Output the (x, y) coordinate of the center of the cell containing the given text.  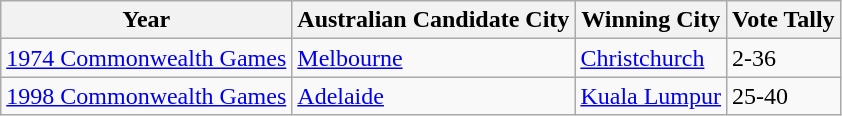
Melbourne (434, 58)
Year (146, 20)
1974 Commonwealth Games (146, 58)
25-40 (784, 96)
Kuala Lumpur (651, 96)
Winning City (651, 20)
Adelaide (434, 96)
2-36 (784, 58)
1998 Commonwealth Games (146, 96)
Christchurch (651, 58)
Australian Candidate City (434, 20)
Vote Tally (784, 20)
